Output the [X, Y] coordinate of the center of the cell containing the given text.  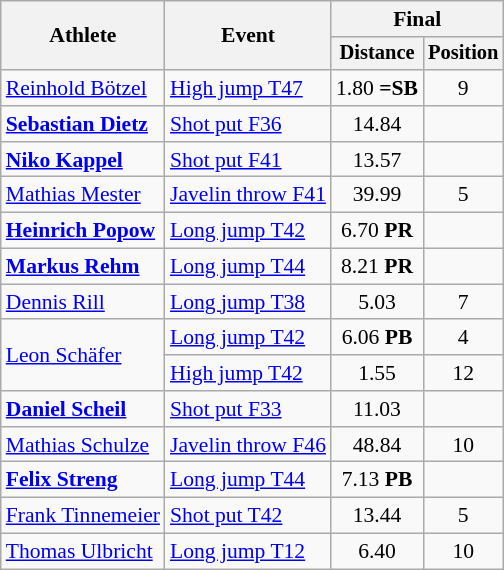
6.06 PB [377, 338]
Heinrich Popow [83, 231]
13.44 [377, 516]
High jump T47 [248, 88]
8.21 PR [377, 267]
Felix Streng [83, 480]
13.57 [377, 160]
1.55 [377, 373]
7 [463, 302]
Daniel Scheil [83, 409]
39.99 [377, 195]
7.13 PB [377, 480]
Shot put F33 [248, 409]
Distance [377, 54]
12 [463, 373]
6.70 PR [377, 231]
Final [417, 19]
48.84 [377, 445]
Sebastian Dietz [83, 124]
Shot put T42 [248, 516]
1.80 =SB [377, 88]
Mathias Mester [83, 195]
Thomas Ulbricht [83, 552]
6.40 [377, 552]
Niko Kappel [83, 160]
Long jump T12 [248, 552]
Frank Tinnemeier [83, 516]
Shot put F36 [248, 124]
Event [248, 36]
Reinhold Bötzel [83, 88]
Markus Rehm [83, 267]
5.03 [377, 302]
14.84 [377, 124]
High jump T42 [248, 373]
Dennis Rill [83, 302]
11.03 [377, 409]
Position [463, 54]
Javelin throw F41 [248, 195]
Shot put F41 [248, 160]
4 [463, 338]
Javelin throw F46 [248, 445]
Long jump T38 [248, 302]
9 [463, 88]
Athlete [83, 36]
Mathias Schulze [83, 445]
Leon Schäfer [83, 356]
